Scan for the cell matching the given text and deliver its (X, Y) coordinate at center. 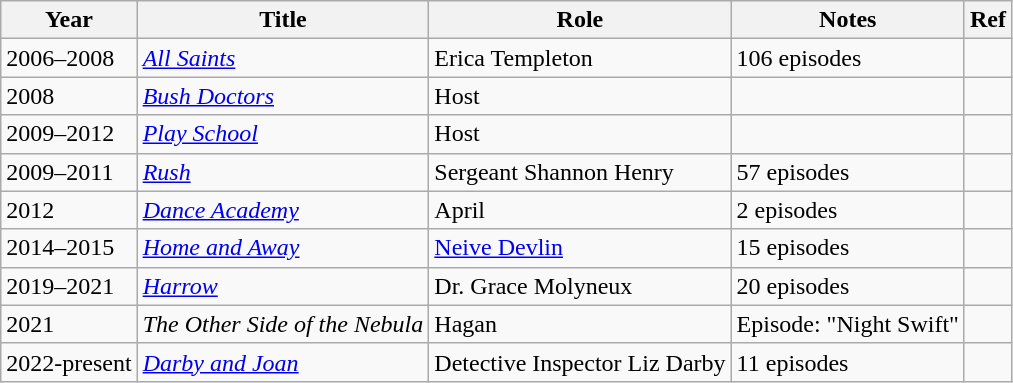
Play School (283, 134)
15 episodes (848, 248)
20 episodes (848, 286)
All Saints (283, 58)
Episode: "Night Swift" (848, 324)
Ref (988, 20)
2008 (69, 96)
Darby and Joan (283, 362)
The Other Side of the Nebula (283, 324)
2014–2015 (69, 248)
57 episodes (848, 172)
Erica Templeton (580, 58)
106 episodes (848, 58)
2021 (69, 324)
Dance Academy (283, 210)
11 episodes (848, 362)
Home and Away (283, 248)
2006–2008 (69, 58)
2022-present (69, 362)
Hagan (580, 324)
Dr. Grace Molyneux (580, 286)
Year (69, 20)
Title (283, 20)
2 episodes (848, 210)
2012 (69, 210)
Neive Devlin (580, 248)
Sergeant Shannon Henry (580, 172)
Role (580, 20)
April (580, 210)
Notes (848, 20)
Detective Inspector Liz Darby (580, 362)
Bush Doctors (283, 96)
2009–2012 (69, 134)
Rush (283, 172)
2019–2021 (69, 286)
2009–2011 (69, 172)
Harrow (283, 286)
